For the text-containing cell, return its midpoint in [X, Y] coordinate format. 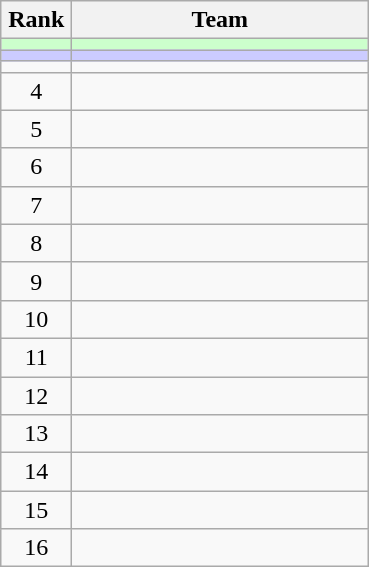
5 [36, 129]
9 [36, 281]
13 [36, 434]
15 [36, 510]
Team [220, 20]
6 [36, 167]
12 [36, 395]
11 [36, 357]
8 [36, 243]
4 [36, 91]
16 [36, 548]
Rank [36, 20]
10 [36, 319]
14 [36, 472]
7 [36, 205]
